Output the (x, y) coordinate of the center of the cell containing the given text.  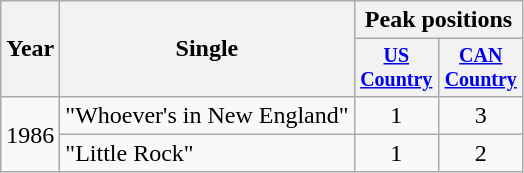
Single (207, 49)
"Whoever's in New England" (207, 115)
Peak positions (438, 20)
US Country (396, 68)
2 (481, 153)
1986 (30, 134)
CAN Country (481, 68)
Year (30, 49)
3 (481, 115)
"Little Rock" (207, 153)
